Return the [x, y] coordinate for the center point of the cell that contains the specified text.  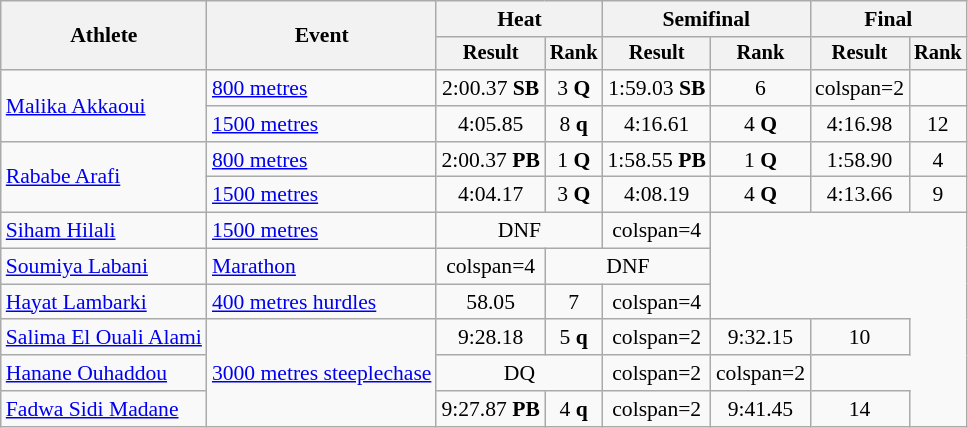
4:08.19 [656, 195]
Fadwa Sidi Madane [104, 409]
Siham Hilali [104, 231]
9:27.87 PB [490, 409]
Malika Akkaoui [104, 106]
8 q [574, 124]
Marathon [322, 267]
7 [574, 302]
9 [938, 195]
400 metres hurdles [322, 302]
2:00.37 SB [490, 88]
5 q [574, 338]
Salima El Ouali Alami [104, 338]
10 [860, 338]
3000 metres steeplechase [322, 374]
4 q [574, 409]
1:59.03 SB [656, 88]
Soumiya Labani [104, 267]
Hanane Ouhaddou [104, 373]
DQ [519, 373]
1:58.90 [860, 160]
9:32.15 [760, 338]
4:05.85 [490, 124]
4:13.66 [860, 195]
Rababe Arafi [104, 178]
Heat [519, 19]
58.05 [490, 302]
Final [888, 19]
2:00.37 PB [490, 160]
4 [938, 160]
Semifinal [706, 19]
1:58.55 PB [656, 160]
Hayat Lambarki [104, 302]
14 [860, 409]
6 [760, 88]
4:16.61 [656, 124]
4:16.98 [860, 124]
Event [322, 36]
12 [938, 124]
9:41.45 [760, 409]
4:04.17 [490, 195]
9:28.18 [490, 338]
Athlete [104, 36]
